Determine the (x, y) coordinate at the center of the cell enclosing the given text.  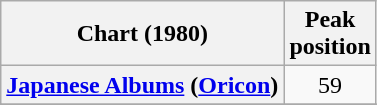
Peakposition (330, 34)
59 (330, 85)
Japanese Albums (Oricon) (142, 85)
Chart (1980) (142, 34)
